Provide the (X, Y) coordinate of the cell's center where the given text is located.  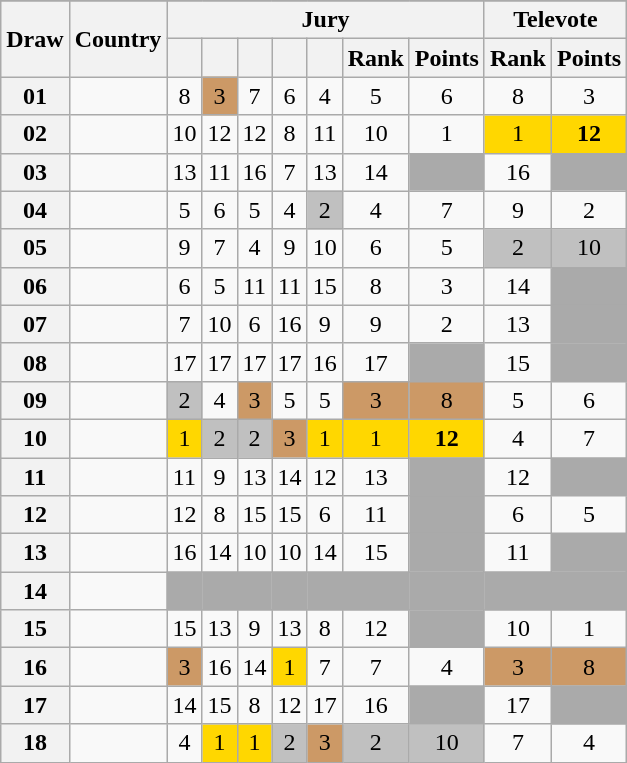
Draw (35, 39)
08 (35, 362)
Jury (326, 20)
Televote (555, 20)
Country (118, 39)
04 (35, 210)
02 (35, 134)
06 (35, 286)
05 (35, 248)
03 (35, 172)
09 (35, 400)
01 (35, 96)
18 (35, 743)
07 (35, 324)
